Pinpoint the cell where the given text exists, returning its (X, Y) midpoint coordinate. 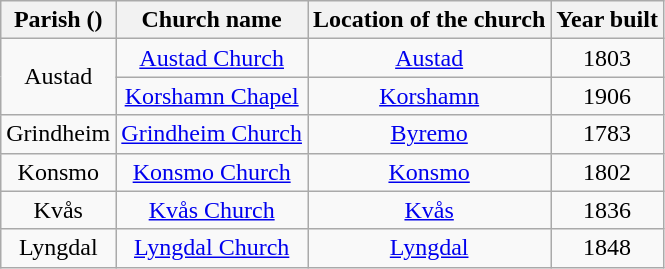
1836 (608, 210)
Location of the church (430, 20)
1906 (608, 96)
Kvås Church (212, 210)
Korshamn Chapel (212, 96)
Year built (608, 20)
Parish () (58, 20)
1803 (608, 58)
Byremo (430, 134)
Church name (212, 20)
1783 (608, 134)
Grindheim Church (212, 134)
Korshamn (430, 96)
Lyngdal Church (212, 248)
Grindheim (58, 134)
Austad Church (212, 58)
1802 (608, 172)
Konsmo Church (212, 172)
1848 (608, 248)
